Pinpoint the cell where the given text exists, returning its (x, y) midpoint coordinate. 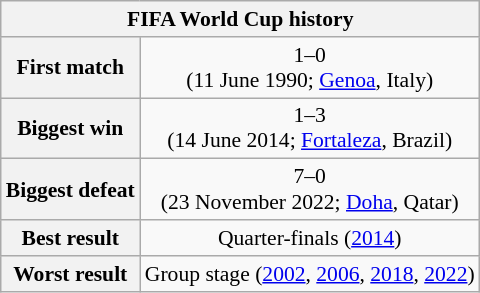
Best result (70, 238)
7–0 (23 November 2022; Doha, Qatar) (310, 190)
First match (70, 68)
1–3 (14 June 2014; Fortaleza, Brazil) (310, 128)
Biggest win (70, 128)
FIFA World Cup history (240, 19)
Quarter-finals (2014) (310, 238)
Biggest defeat (70, 190)
1–0 (11 June 1990; Genoa, Italy) (310, 68)
Worst result (70, 274)
Group stage (2002, 2006, 2018, 2022) (310, 274)
